From the cell containing the given text, extract its center point as (X, Y) coordinate. 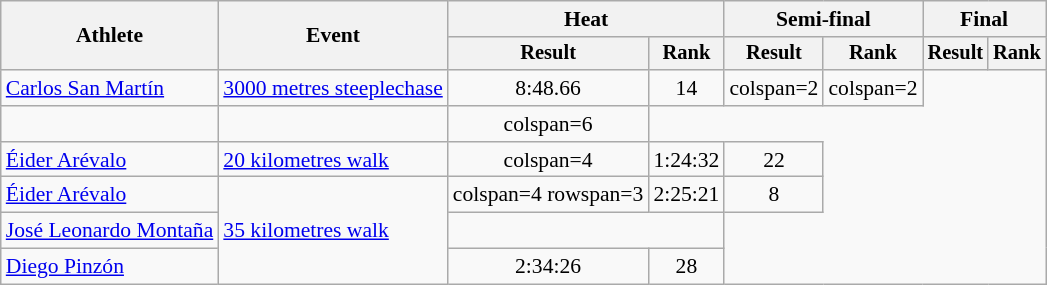
Event (333, 36)
20 kilometres walk (333, 160)
8:48.66 (548, 88)
22 (774, 160)
Final (984, 19)
colspan=4 rowspan=3 (548, 195)
colspan=6 (548, 124)
14 (686, 88)
35 kilometres walk (333, 230)
2:25:21 (686, 195)
Athlete (110, 36)
2:34:26 (548, 267)
Diego Pinzón (110, 267)
José Leonardo Montaña (110, 231)
1:24:32 (686, 160)
Heat (586, 19)
28 (686, 267)
Semi-final (823, 19)
3000 metres steeplechase (333, 88)
Carlos San Martín (110, 88)
8 (774, 195)
colspan=4 (548, 160)
